Identify which cell holds the provided text, then report its [X, Y] central coordinate. 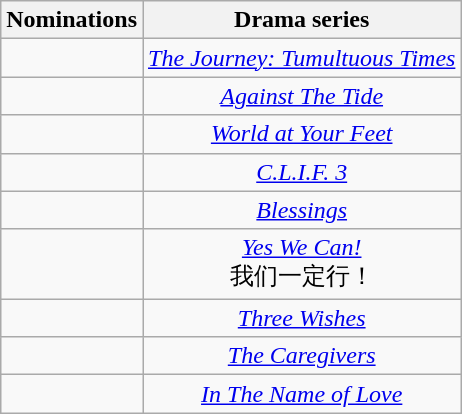
Nominations [72, 20]
World at Your Feet [301, 134]
In The Name of Love [301, 394]
The Caregivers [301, 356]
Blessings [301, 210]
C.L.I.F. 3 [301, 172]
The Journey: Tumultuous Times [301, 58]
Yes We Can!我们一定行！ [301, 264]
Against The Tide [301, 96]
Drama series [301, 20]
Three Wishes [301, 318]
